Output the [x, y] coordinate of the center of the cell containing the given text.  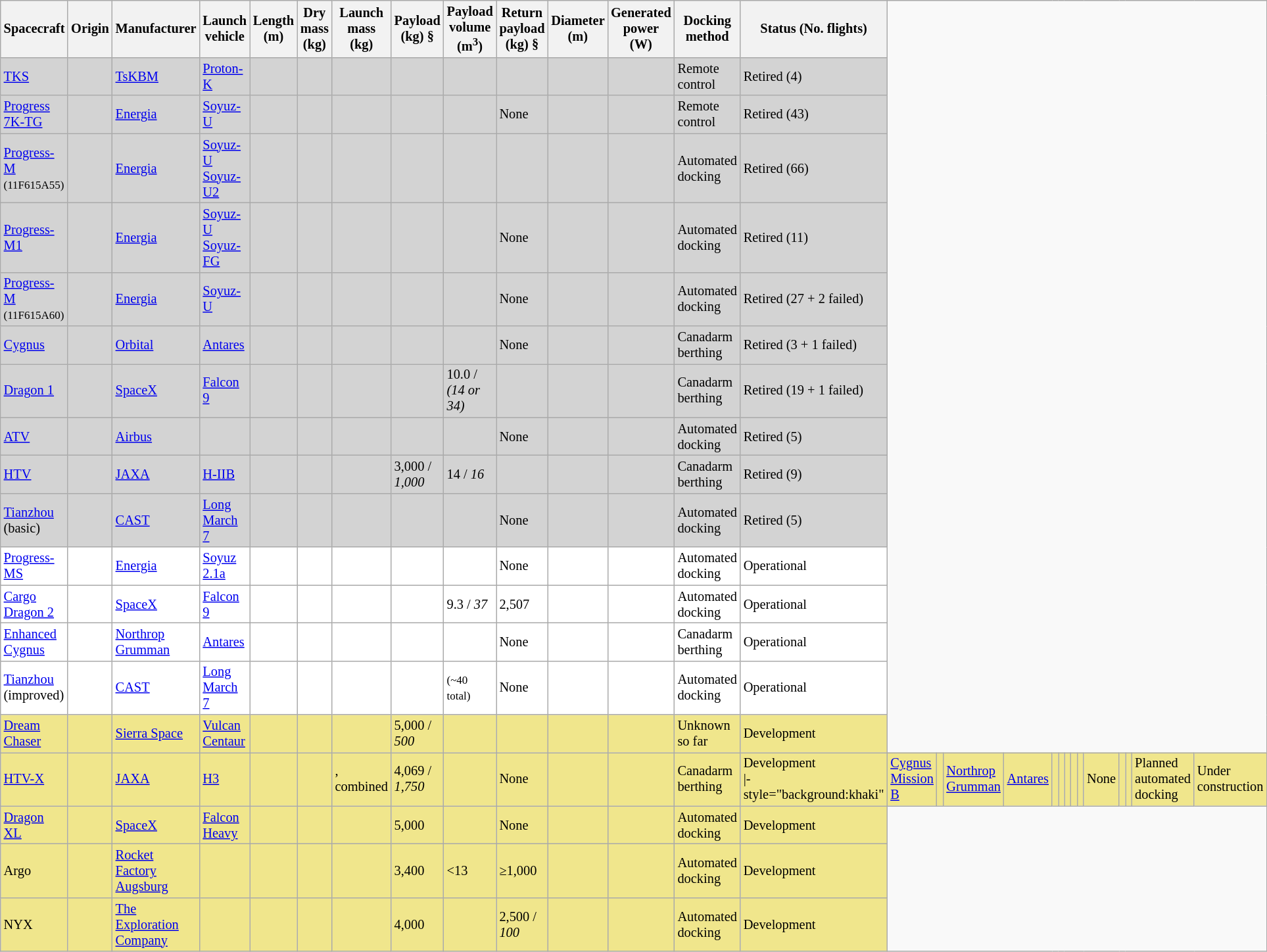
, combined [362, 779]
Retired (9) [814, 475]
Retired (66) [814, 168]
Unknown so far [707, 733]
Docking method [707, 29]
Argo [34, 870]
HTV [34, 475]
Soyuz 2.1a [225, 566]
4,000 [418, 924]
9.3 / 37 [470, 604]
Proton-K [225, 76]
Dream Chaser [34, 733]
Retired (11) [814, 237]
Cygnus Mission B [911, 779]
Rocket Factory Augsburg [156, 870]
≥1,000 [522, 870]
Tianzhou (improved) [34, 688]
H3 [225, 779]
Falcon Heavy [225, 825]
Dragon 1 [34, 391]
Airbus [156, 437]
Diameter (m) [577, 29]
4,069 / 1,750 [418, 779]
H-IIB [225, 475]
HTV-X [34, 779]
Progress-M1 [34, 237]
2,507 [522, 604]
TsKBM [156, 76]
Payload volume (m3) [470, 29]
5,000 / 500 [418, 733]
Length (m) [274, 29]
Launch mass (kg) [362, 29]
Dry mass (kg) [314, 29]
Manufacturer [156, 29]
The Exploration Company [156, 924]
Payload (kg) § [418, 29]
Planned automated docking [1162, 779]
Retired (3 + 1 failed) [814, 345]
TKS [34, 76]
Cargo Dragon 2 [34, 604]
Return payload (kg) § [522, 29]
(~40 total) [470, 688]
Retired (4) [814, 76]
5,000 [418, 825]
2,500 / 100 [522, 924]
Soyuz-USoyuz-U2 [225, 168]
<13 [470, 870]
Dragon XL [34, 825]
Tianzhou(basic) [34, 520]
3,000 / 1,000 [418, 475]
Spacecraft [34, 29]
Retired (19 + 1 failed) [814, 391]
Progress-MS [34, 566]
10.0 / (14 or 34) [470, 391]
Progress-M (11F615A60) [34, 299]
Origin [89, 29]
ATV [34, 437]
Enhanced Cygnus [34, 642]
Progress-M (11F615A55) [34, 168]
Retired (43) [814, 114]
Generated power (W) [640, 29]
14 / 16 [470, 475]
Status (No. flights) [814, 29]
Soyuz-USoyuz-FG [225, 237]
3,400 [418, 870]
Orbital [156, 345]
Retired (27 + 2 failed) [814, 299]
Cygnus [34, 345]
NYX [34, 924]
Progress 7K-TG [34, 114]
Vulcan Centaur [225, 733]
Under construction [1230, 779]
Development|- style="background:khaki" [814, 779]
Sierra Space [156, 733]
Launch vehicle [225, 29]
